Scan for the cell matching the given text and deliver its [x, y] coordinate at center. 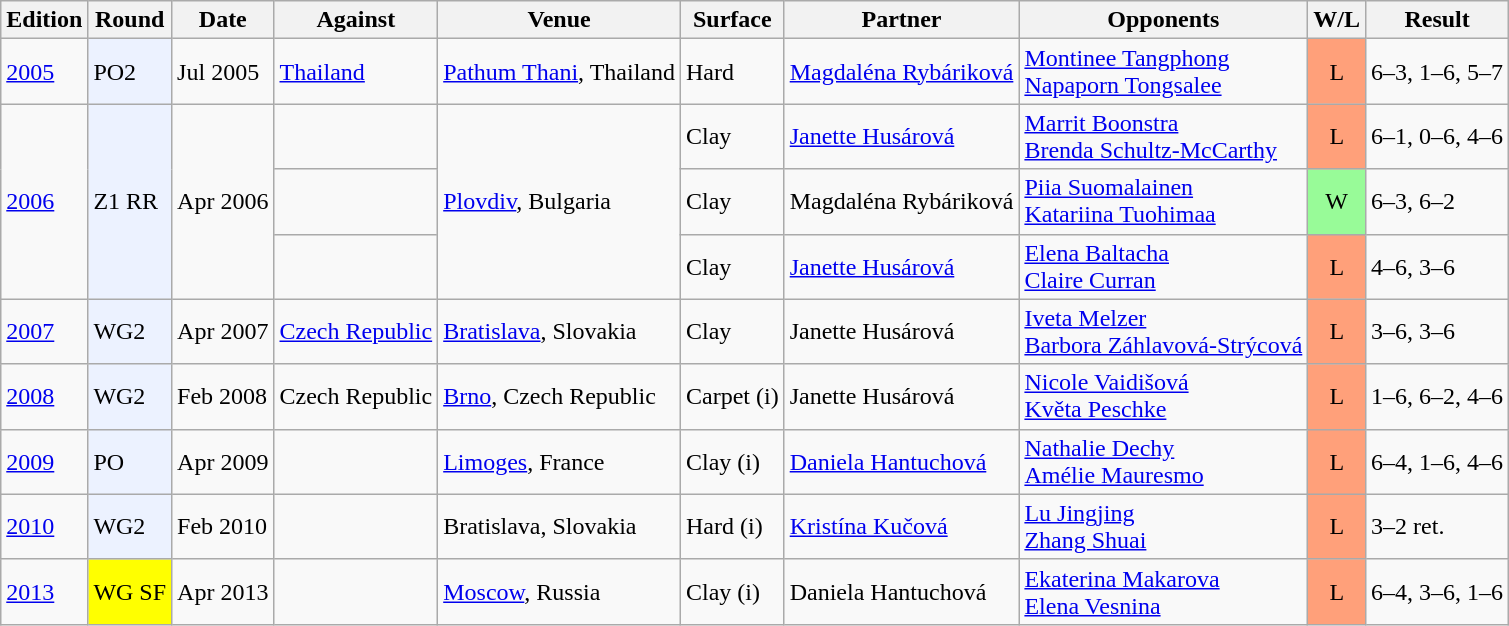
Venue [560, 20]
Surface [732, 20]
2008 [44, 396]
2009 [44, 462]
Lu Jingjing Zhang Shuai [1164, 526]
Date [223, 20]
4–6, 3–6 [1438, 266]
WG SF [130, 592]
Z1 RR [130, 202]
Jul 2005 [223, 72]
1–6, 6–2, 4–6 [1438, 396]
Apr 2009 [223, 462]
2005 [44, 72]
Brno, Czech Republic [560, 396]
Montinee Tangphong Napaporn Tongsalee [1164, 72]
Apr 2006 [223, 202]
6–4, 3–6, 1–6 [1438, 592]
6–3, 1–6, 5–7 [1438, 72]
Elena Baltacha Claire Curran [1164, 266]
Thailand [356, 72]
Edition [44, 20]
PO [130, 462]
Round [130, 20]
Result [1438, 20]
Kristína Kučová [902, 526]
Apr 2007 [223, 332]
Nicole Vaidišová Květa Peschke [1164, 396]
Partner [902, 20]
6–1, 0–6, 4–6 [1438, 136]
6–3, 6–2 [1438, 202]
Limoges, France [560, 462]
Feb 2008 [223, 396]
W/L [1337, 20]
Plovdiv, Bulgaria [560, 202]
2013 [44, 592]
3–2 ret. [1438, 526]
Nathalie Dechy Amélie Mauresmo [1164, 462]
3–6, 3–6 [1438, 332]
Feb 2010 [223, 526]
Hard (i) [732, 526]
Against [356, 20]
Marrit Boonstra Brenda Schultz-McCarthy [1164, 136]
Ekaterina Makarova Elena Vesnina [1164, 592]
Carpet (i) [732, 396]
Pathum Thani, Thailand [560, 72]
Iveta Melzer Barbora Záhlavová-Strýcová [1164, 332]
W [1337, 202]
PO2 [130, 72]
2007 [44, 332]
Hard [732, 72]
Piia Suomalainen Katariina Tuohimaa [1164, 202]
Apr 2013 [223, 592]
2010 [44, 526]
6–4, 1–6, 4–6 [1438, 462]
Moscow, Russia [560, 592]
Opponents [1164, 20]
2006 [44, 202]
